Search for the cell housing the specified text and yield its [x, y] center coordinate. 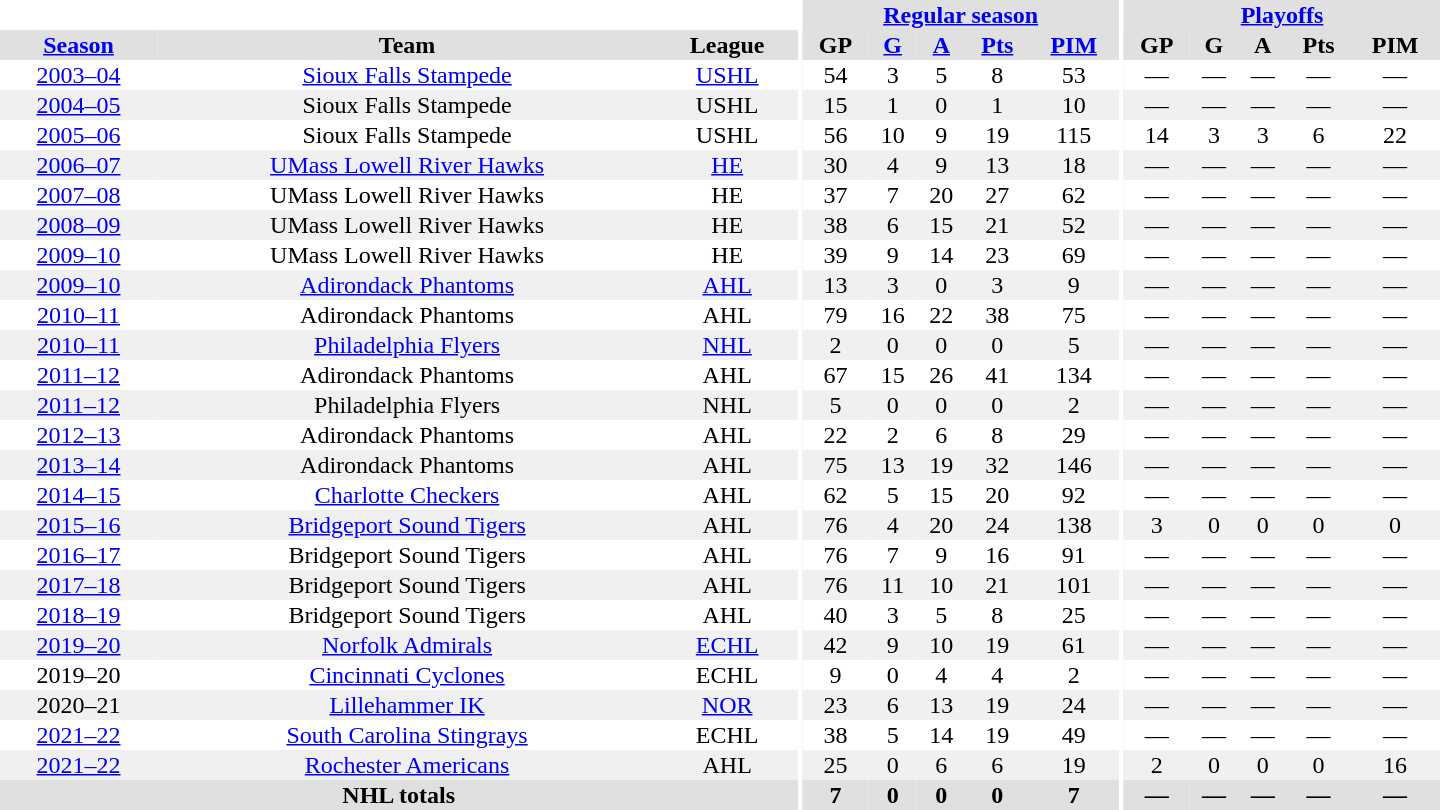
Cincinnati Cyclones [407, 675]
2015–16 [78, 525]
League [727, 45]
2012–13 [78, 435]
2004–05 [78, 105]
Season [78, 45]
18 [1074, 165]
2016–17 [78, 555]
91 [1074, 555]
52 [1074, 225]
42 [836, 645]
27 [998, 195]
2007–08 [78, 195]
2014–15 [78, 495]
39 [836, 255]
Regular season [961, 15]
2020–21 [78, 705]
Playoffs [1282, 15]
2005–06 [78, 135]
69 [1074, 255]
NHL totals [398, 795]
2006–07 [78, 165]
Charlotte Checkers [407, 495]
29 [1074, 435]
37 [836, 195]
Norfolk Admirals [407, 645]
32 [998, 465]
92 [1074, 495]
53 [1074, 75]
Lillehammer IK [407, 705]
2018–19 [78, 615]
11 [892, 585]
79 [836, 315]
41 [998, 375]
Team [407, 45]
2008–09 [78, 225]
115 [1074, 135]
146 [1074, 465]
NOR [727, 705]
56 [836, 135]
40 [836, 615]
South Carolina Stingrays [407, 735]
54 [836, 75]
Rochester Americans [407, 765]
30 [836, 165]
134 [1074, 375]
2017–18 [78, 585]
26 [942, 375]
2013–14 [78, 465]
61 [1074, 645]
2003–04 [78, 75]
67 [836, 375]
101 [1074, 585]
138 [1074, 525]
49 [1074, 735]
